Identify which cell holds the provided text, then report its (x, y) central coordinate. 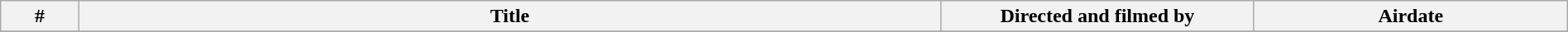
Directed and filmed by (1097, 16)
# (40, 16)
Airdate (1411, 16)
Title (509, 16)
